Find where the given text appears and provide that cell's center as (X, Y) coordinate. 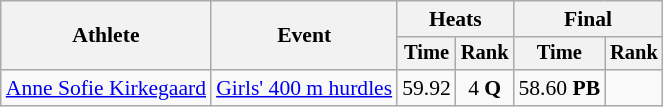
Event (304, 36)
Final (588, 19)
Heats (455, 19)
Girls' 400 m hurdles (304, 88)
58.60 PB (559, 88)
59.92 (426, 88)
Anne Sofie Kirkegaard (106, 88)
Athlete (106, 36)
4 Q (485, 88)
